Search for the cell housing the specified text and yield its (X, Y) center coordinate. 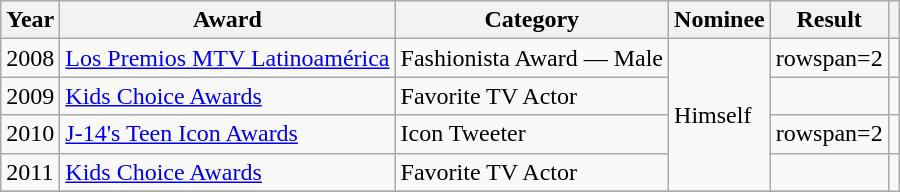
Fashionista Award ― Male (532, 58)
2011 (30, 172)
Nominee (720, 20)
Award (228, 20)
Icon Tweeter (532, 134)
2009 (30, 96)
2010 (30, 134)
Los Premios MTV Latinoamérica (228, 58)
J-14's Teen Icon Awards (228, 134)
Himself (720, 115)
Result (829, 20)
Year (30, 20)
Category (532, 20)
2008 (30, 58)
